Return the [x, y] coordinate for the center point of the cell that contains the specified text.  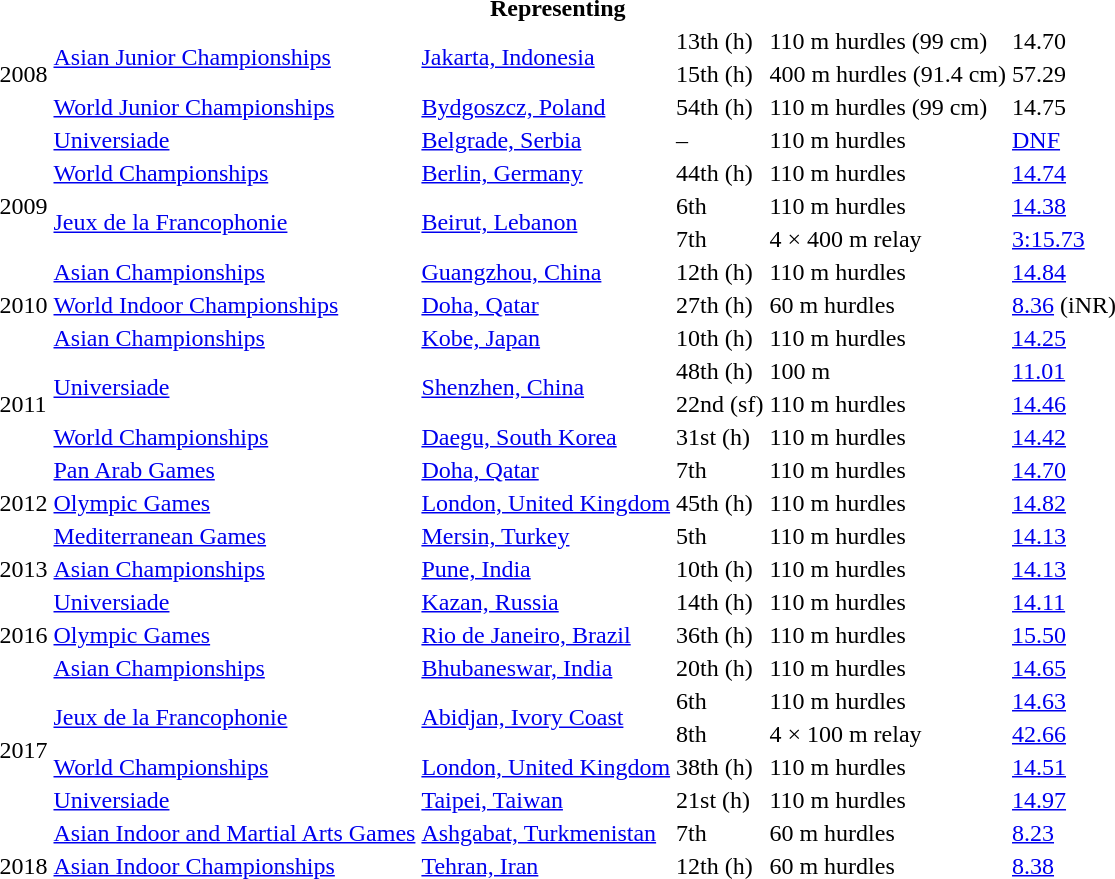
Daegu, South Korea [546, 437]
– [720, 140]
15th (h) [720, 74]
8th [720, 734]
4 × 100 m relay [888, 734]
Bhubaneswar, India [546, 668]
20th (h) [720, 668]
Belgrade, Serbia [546, 140]
14th (h) [720, 602]
Ashgabat, Turkmenistan [546, 833]
48th (h) [720, 371]
World Junior Championships [234, 107]
38th (h) [720, 767]
Asian Junior Championships [234, 58]
Bydgoszcz, Poland [546, 107]
Rio de Janeiro, Brazil [546, 635]
Kazan, Russia [546, 602]
Mersin, Turkey [546, 536]
Guangzhou, China [546, 272]
Abidjan, Ivory Coast [546, 718]
4 × 400 m relay [888, 239]
54th (h) [720, 107]
22nd (sf) [720, 404]
12th (h) [720, 272]
400 m hurdles (91.4 cm) [888, 74]
21st (h) [720, 800]
Beirut, Lebanon [546, 222]
13th (h) [720, 41]
44th (h) [720, 173]
31st (h) [720, 437]
Berlin, Germany [546, 173]
Asian Indoor and Martial Arts Games [234, 833]
Kobe, Japan [546, 338]
Taipei, Taiwan [546, 800]
45th (h) [720, 503]
36th (h) [720, 635]
100 m [888, 371]
Pune, India [546, 569]
5th [720, 536]
27th (h) [720, 305]
Jakarta, Indonesia [546, 58]
World Indoor Championships [234, 305]
Pan Arab Games [234, 470]
Mediterranean Games [234, 536]
Shenzhen, China [546, 388]
